Locate the cell with the specified text and output its [x, y] center coordinate. 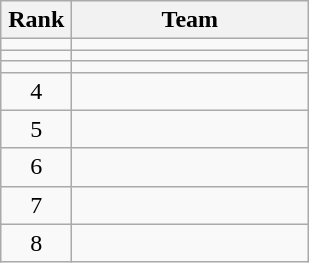
Team [190, 20]
8 [36, 243]
Rank [36, 20]
6 [36, 167]
7 [36, 205]
5 [36, 129]
4 [36, 91]
